Scan for the cell matching the given text and deliver its [x, y] coordinate at center. 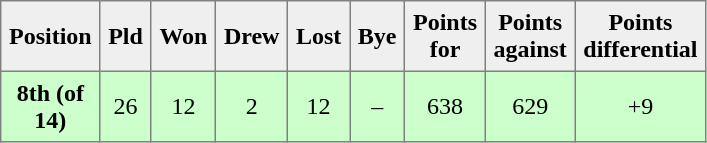
Drew [252, 36]
Position [50, 36]
Pld [126, 36]
26 [126, 106]
+9 [640, 106]
Lost [319, 36]
Won [184, 36]
Points differential [640, 36]
– [378, 106]
Points against [530, 36]
8th (of 14) [50, 106]
Bye [378, 36]
638 [446, 106]
2 [252, 106]
629 [530, 106]
Points for [446, 36]
